Search for the cell housing the specified text and yield its (X, Y) center coordinate. 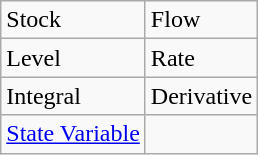
Rate (201, 58)
Derivative (201, 96)
Flow (201, 20)
Integral (74, 96)
State Variable (74, 134)
Stock (74, 20)
Level (74, 58)
